Identify which cell holds the provided text, then report its (X, Y) central coordinate. 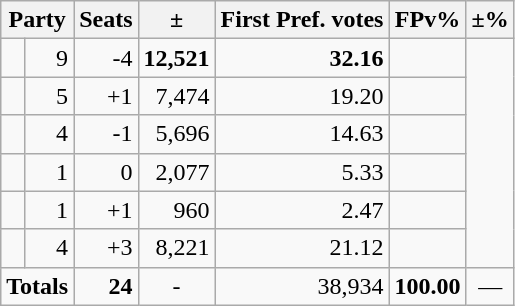
-4 (106, 58)
19.20 (302, 96)
-1 (106, 134)
21.12 (302, 248)
5 (48, 96)
- (176, 286)
2.47 (302, 210)
+3 (106, 248)
32.16 (302, 58)
9 (48, 58)
960 (176, 210)
5,696 (176, 134)
±% (490, 20)
24 (106, 286)
— (490, 286)
5.33 (302, 172)
First Pref. votes (302, 20)
7,474 (176, 96)
12,521 (176, 58)
2,077 (176, 172)
Party (38, 20)
14.63 (302, 134)
FPv% (428, 20)
0 (106, 172)
± (176, 20)
8,221 (176, 248)
Seats (106, 20)
100.00 (428, 286)
Totals (38, 286)
38,934 (302, 286)
